Detect which cell encompasses the target text, then output its [x, y] center coordinate. 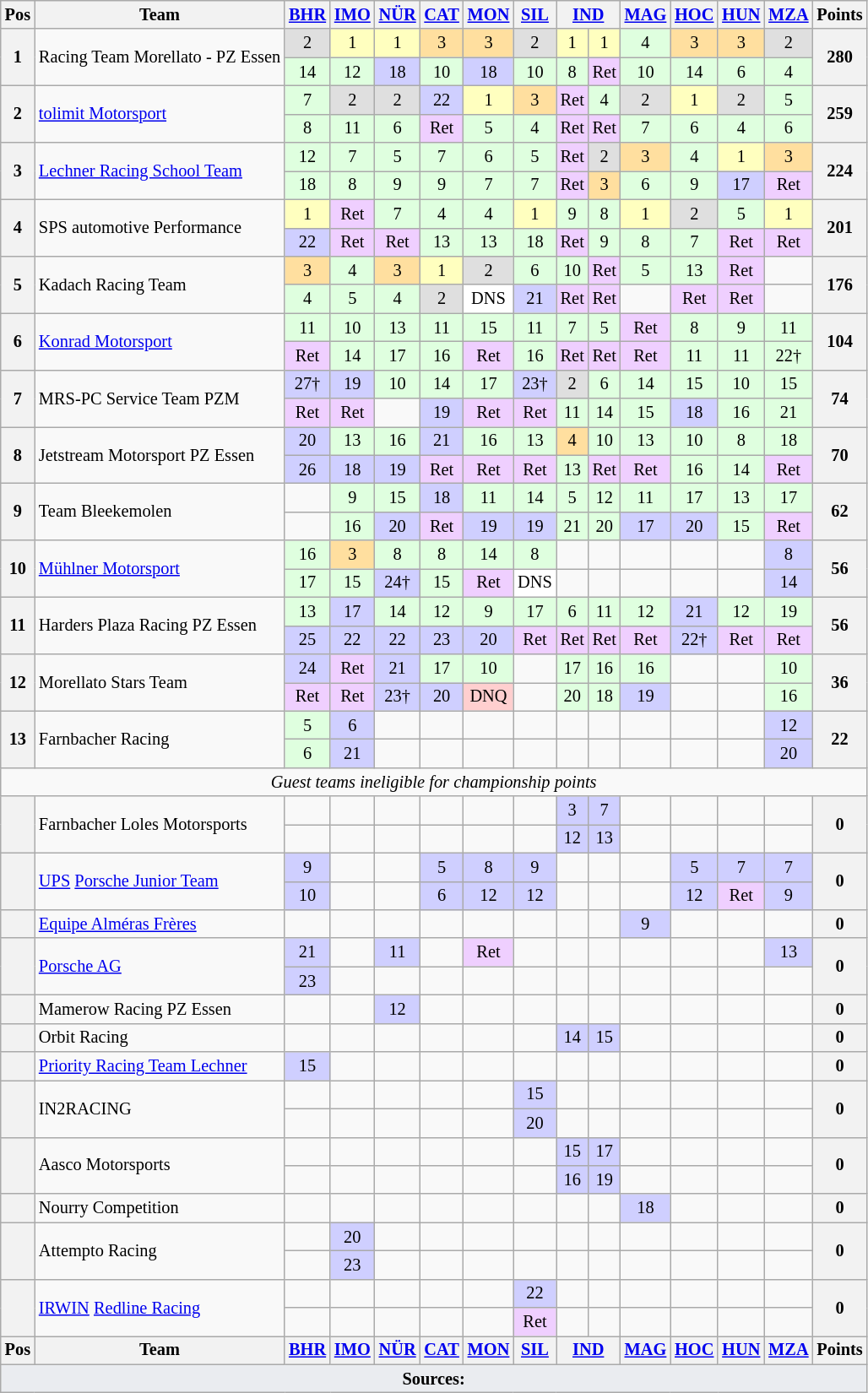
201 [840, 228]
Konrad Motorsport [160, 341]
Lechner Racing School Team [160, 171]
70 [840, 454]
Nourry Competition [160, 1208]
Sources: [434, 1379]
280 [840, 57]
Priority Racing Team Lechner [160, 1066]
36 [840, 682]
26 [307, 469]
Harders Plaza Racing PZ Essen [160, 625]
Morellato Stars Team [160, 682]
Farnbacher Loles Motorsports [160, 824]
Porsche AG [160, 966]
24 [307, 668]
176 [840, 284]
SPS automotive Performance [160, 228]
Attempto Racing [160, 1251]
MRS-PC Service Team PZM [160, 398]
27† [307, 384]
DNQ [489, 696]
24† [398, 583]
Jetstream Motorsport PZ Essen [160, 454]
Mühlner Motorsport [160, 569]
UPS Porsche Junior Team [160, 881]
74 [840, 398]
Guest teams ineligible for championship points [434, 782]
259 [840, 113]
Orbit Racing [160, 1038]
25 [307, 640]
Farnbacher Racing [160, 740]
Equipe Alméras Frères [160, 924]
Racing Team Morellato - PZ Essen [160, 57]
tolimit Motorsport [160, 113]
Kadach Racing Team [160, 284]
IN2RACING [160, 1108]
224 [840, 171]
104 [840, 341]
IRWIN Redline Racing [160, 1307]
Mamerow Racing PZ Essen [160, 1009]
Team Bleekemolen [160, 512]
62 [840, 512]
Aasco Motorsports [160, 1165]
